Output the [x, y] coordinate of the center of the cell containing the given text.  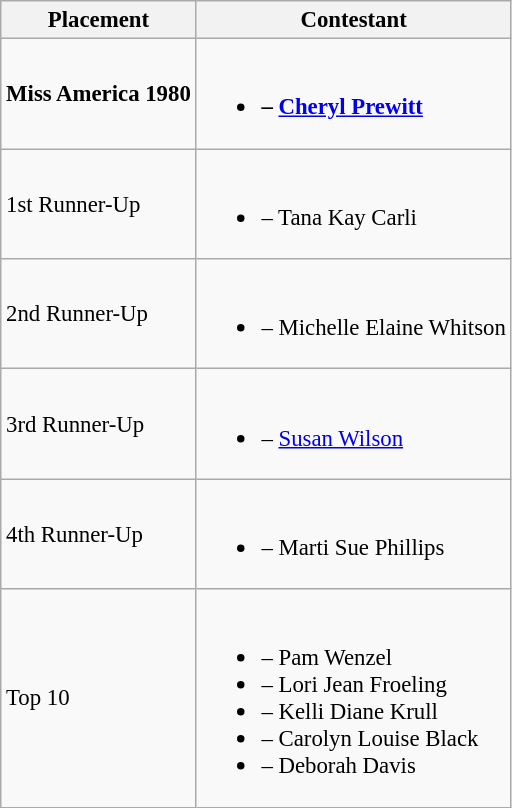
Top 10 [98, 698]
Placement [98, 20]
2nd Runner-Up [98, 314]
4th Runner-Up [98, 534]
– Michelle Elaine Whitson [354, 314]
– Cheryl Prewitt [354, 94]
– Marti Sue Phillips [354, 534]
– Susan Wilson [354, 424]
1st Runner-Up [98, 204]
Miss America 1980 [98, 94]
– Tana Kay Carli [354, 204]
– Pam Wenzel – Lori Jean Froeling – Kelli Diane Krull – Carolyn Louise Black – Deborah Davis [354, 698]
Contestant [354, 20]
3rd Runner-Up [98, 424]
